Return the [X, Y] coordinate for the center point of the cell that contains the specified text.  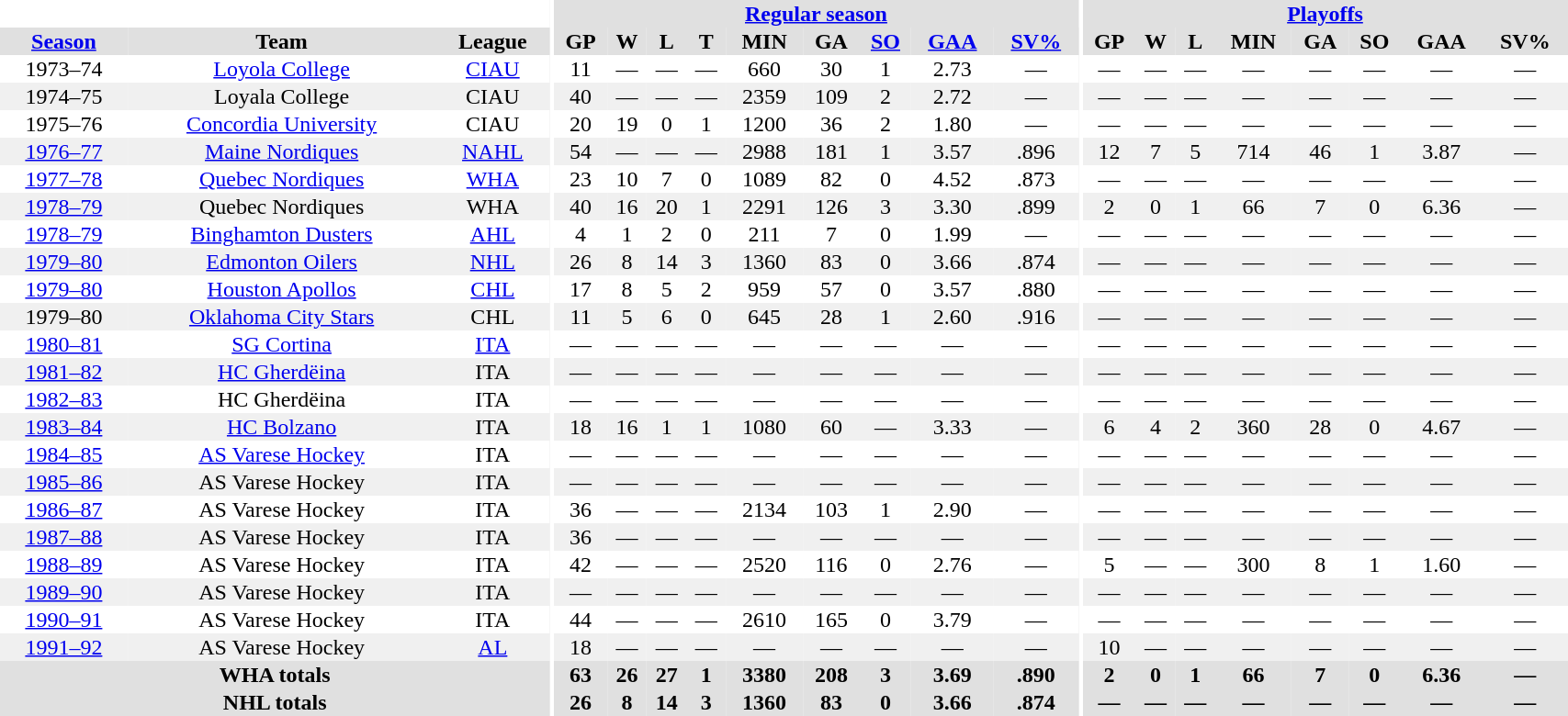
League [492, 41]
2291 [764, 207]
T [705, 41]
AHL [492, 234]
2.76 [953, 565]
Season [64, 41]
3.69 [953, 675]
23 [581, 179]
165 [831, 620]
3380 [764, 675]
1089 [764, 179]
SG Cortina [282, 344]
Regular season [816, 14]
959 [764, 289]
3.79 [953, 620]
.916 [1036, 317]
1.60 [1441, 565]
1983–84 [64, 427]
Team [282, 41]
.873 [1036, 179]
54 [581, 151]
109 [831, 96]
2988 [764, 151]
AL [492, 647]
12 [1110, 151]
2610 [764, 620]
.890 [1036, 675]
2.72 [953, 96]
1986–87 [64, 509]
1989–90 [64, 592]
1.80 [953, 124]
63 [581, 675]
NHL totals [275, 702]
208 [831, 675]
Houston Apollos [282, 289]
HC Bolzano [282, 427]
1975–76 [64, 124]
46 [1320, 151]
1200 [764, 124]
2134 [764, 509]
2.90 [953, 509]
3.33 [953, 427]
126 [831, 207]
WHA totals [275, 675]
3.30 [953, 207]
1984–85 [64, 454]
2.60 [953, 317]
.880 [1036, 289]
1977–78 [64, 179]
103 [831, 509]
1976–77 [64, 151]
211 [764, 234]
3.87 [1441, 151]
1991–92 [64, 647]
1990–91 [64, 620]
2.73 [953, 69]
Binghamton Dusters [282, 234]
660 [764, 69]
30 [831, 69]
NHL [492, 262]
1987–88 [64, 537]
82 [831, 179]
1974–75 [64, 96]
1985–86 [64, 482]
44 [581, 620]
.896 [1036, 151]
.899 [1036, 207]
645 [764, 317]
1988–89 [64, 565]
17 [581, 289]
300 [1254, 565]
116 [831, 565]
360 [1254, 427]
Edmonton Oilers [282, 262]
1.99 [953, 234]
1973–74 [64, 69]
1981–82 [64, 372]
Concordia University [282, 124]
42 [581, 565]
Playoffs [1325, 14]
Maine Nordiques [282, 151]
1980–81 [64, 344]
1080 [764, 427]
4.52 [953, 179]
181 [831, 151]
27 [667, 675]
19 [626, 124]
NAHL [492, 151]
4.67 [1441, 427]
714 [1254, 151]
Loyola College [282, 69]
Loyala College [282, 96]
60 [831, 427]
57 [831, 289]
Oklahoma City Stars [282, 317]
2520 [764, 565]
1982–83 [64, 399]
2359 [764, 96]
